Provide the (X, Y) coordinate of the cell's center where the given text is located.  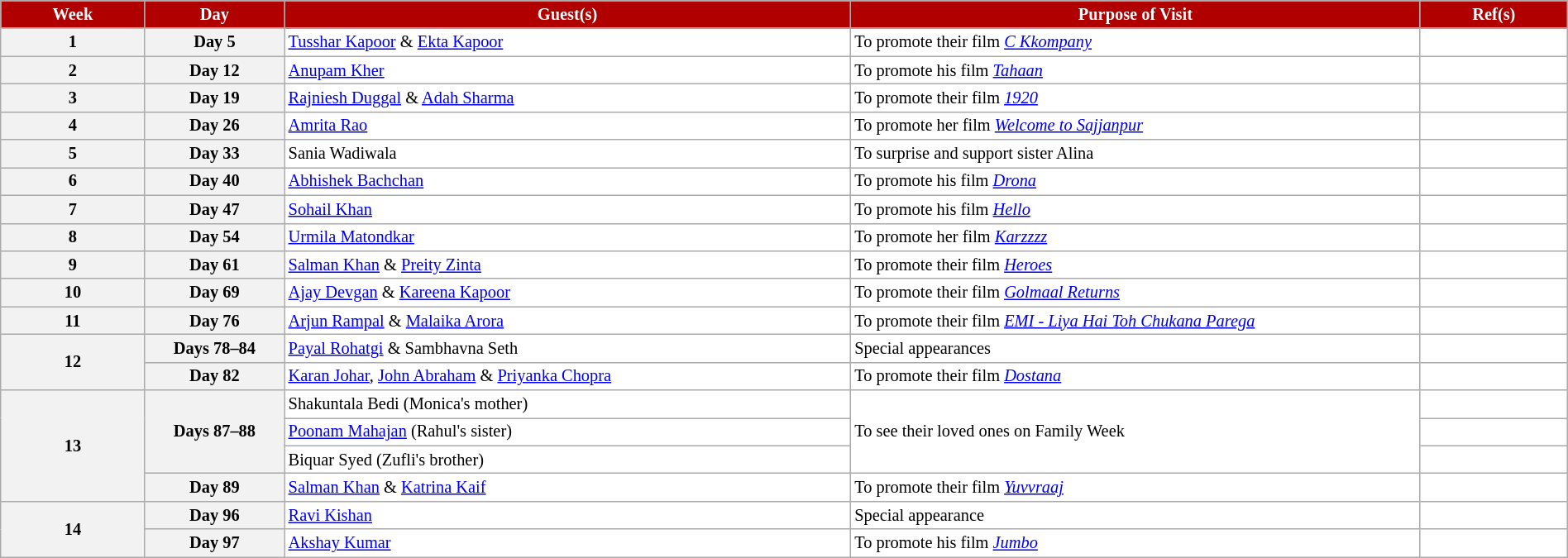
Day 96 (215, 515)
Day 61 (215, 265)
Day 5 (215, 42)
5 (73, 154)
Ravi Kishan (567, 515)
To promote their film Golmaal Returns (1135, 293)
To promote his film Hello (1135, 209)
To promote his film Jumbo (1135, 543)
Day 82 (215, 376)
Rajniesh Duggal & Adah Sharma (567, 98)
3 (73, 98)
To promote their film C Kkompany (1135, 42)
Day 19 (215, 98)
8 (73, 237)
Sohail Khan (567, 209)
14 (73, 529)
Day 54 (215, 237)
4 (73, 126)
9 (73, 265)
Shakuntala Bedi (Monica's mother) (567, 404)
Day 40 (215, 181)
Amrita Rao (567, 126)
Day 12 (215, 70)
1 (73, 42)
10 (73, 293)
Day (215, 14)
Tusshar Kapoor & Ekta Kapoor (567, 42)
Guest(s) (567, 14)
Day 76 (215, 321)
To promote his film Drona (1135, 181)
Urmila Matondkar (567, 237)
To promote her film Welcome to Sajjanpur (1135, 126)
To promote their film 1920 (1135, 98)
To surprise and support sister Alina (1135, 154)
Ref(s) (1494, 14)
Arjun Rampal & Malaika Arora (567, 321)
To promote their film EMI - Liya Hai Toh Chukana Parega (1135, 321)
Special appearances (1135, 348)
To promote their film Dostana (1135, 376)
To promote their film Yuvvraaj (1135, 487)
2 (73, 70)
Abhishek Bachchan (567, 181)
6 (73, 181)
12 (73, 362)
Salman Khan & Preity Zinta (567, 265)
To promote their film Heroes (1135, 265)
Day 89 (215, 487)
Week (73, 14)
To see their loved ones on Family Week (1135, 432)
Biquar Syed (Zufli's brother) (567, 460)
Karan Johar, John Abraham & Priyanka Chopra (567, 376)
Day 26 (215, 126)
11 (73, 321)
Special appearance (1135, 515)
Sania Wadiwala (567, 154)
13 (73, 446)
To promote his film Tahaan (1135, 70)
Day 69 (215, 293)
Anupam Kher (567, 70)
Purpose of Visit (1135, 14)
Payal Rohatgi & Sambhavna Seth (567, 348)
Salman Khan & Katrina Kaif (567, 487)
Day 97 (215, 543)
7 (73, 209)
Day 33 (215, 154)
Day 47 (215, 209)
Akshay Kumar (567, 543)
Days 78–84 (215, 348)
Days 87–88 (215, 432)
Ajay Devgan & Kareena Kapoor (567, 293)
To promote her film Karzzzz (1135, 237)
Poonam Mahajan (Rahul's sister) (567, 432)
